From the cell containing the given text, extract its center point as (X, Y) coordinate. 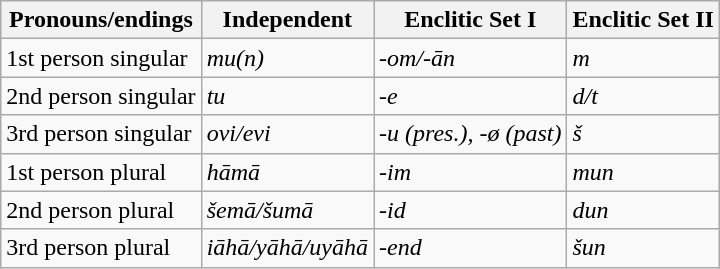
Enclitic Set II (643, 20)
š (643, 134)
hāmā (287, 172)
m (643, 58)
2nd person plural (101, 210)
šemā/šumā (287, 210)
Independent (287, 20)
1st person singular (101, 58)
2nd person singular (101, 96)
-id (470, 210)
-im (470, 172)
-e (470, 96)
ovi/evi (287, 134)
mu(n) (287, 58)
3rd person plural (101, 248)
tu (287, 96)
d/t (643, 96)
Enclitic Set I (470, 20)
iāhā/yāhā/uyāhā (287, 248)
dun (643, 210)
1st person plural (101, 172)
šun (643, 248)
Pronouns/endings (101, 20)
3rd person singular (101, 134)
-om/-ān (470, 58)
-u (pres.), -ø (past) (470, 134)
-end (470, 248)
mun (643, 172)
